Locate the cell with the specified text and output its (x, y) center coordinate. 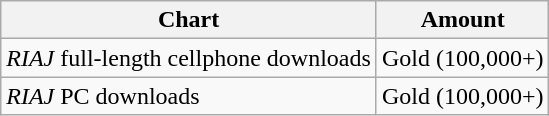
RIAJ full-length cellphone downloads (189, 58)
Chart (189, 20)
Amount (462, 20)
RIAJ PC downloads (189, 96)
